Find where the given text appears and provide that cell's center as [x, y] coordinate. 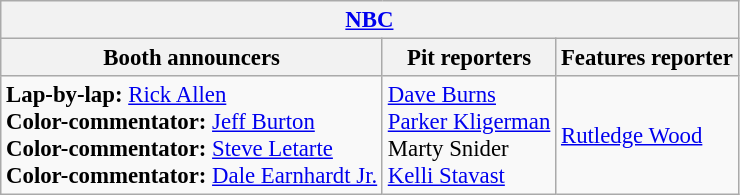
Lap-by-lap: Rick AllenColor-commentator: Jeff BurtonColor-commentator: Steve LetarteColor-commentator: Dale Earnhardt Jr. [192, 136]
Features reporter [647, 58]
Pit reporters [468, 58]
Dave BurnsParker KligermanMarty SniderKelli Stavast [468, 136]
Booth announcers [192, 58]
NBC [370, 20]
Rutledge Wood [647, 136]
